Extract the (X, Y) coordinate from the center of the cell holding the provided text.  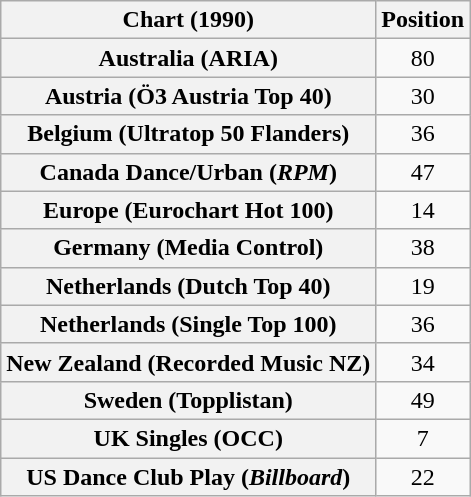
38 (423, 248)
49 (423, 400)
Netherlands (Single Top 100) (188, 324)
Position (423, 20)
34 (423, 362)
14 (423, 210)
22 (423, 477)
30 (423, 96)
Netherlands (Dutch Top 40) (188, 286)
7 (423, 438)
Australia (ARIA) (188, 58)
UK Singles (OCC) (188, 438)
Austria (Ö3 Austria Top 40) (188, 96)
47 (423, 172)
Chart (1990) (188, 20)
New Zealand (Recorded Music NZ) (188, 362)
Canada Dance/Urban (RPM) (188, 172)
80 (423, 58)
Belgium (Ultratop 50 Flanders) (188, 134)
19 (423, 286)
Germany (Media Control) (188, 248)
Europe (Eurochart Hot 100) (188, 210)
US Dance Club Play (Billboard) (188, 477)
Sweden (Topplistan) (188, 400)
